Provide the [x, y] coordinate of the cell's center where the given text is located.  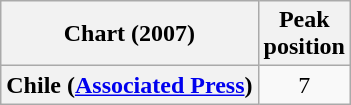
Chart (2007) [130, 34]
Peakposition [304, 34]
7 [304, 85]
Chile (Associated Press) [130, 85]
